Scan for the cell matching the given text and deliver its (x, y) coordinate at center. 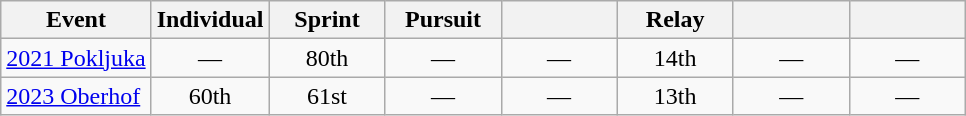
Sprint (327, 20)
60th (210, 96)
2023 Oberhof (76, 96)
Pursuit (443, 20)
13th (675, 96)
Relay (675, 20)
80th (327, 58)
61st (327, 96)
14th (675, 58)
2021 Pokljuka (76, 58)
Event (76, 20)
Individual (210, 20)
